Capture the cell that displays the provided text and extract its (x, y) central coordinate. 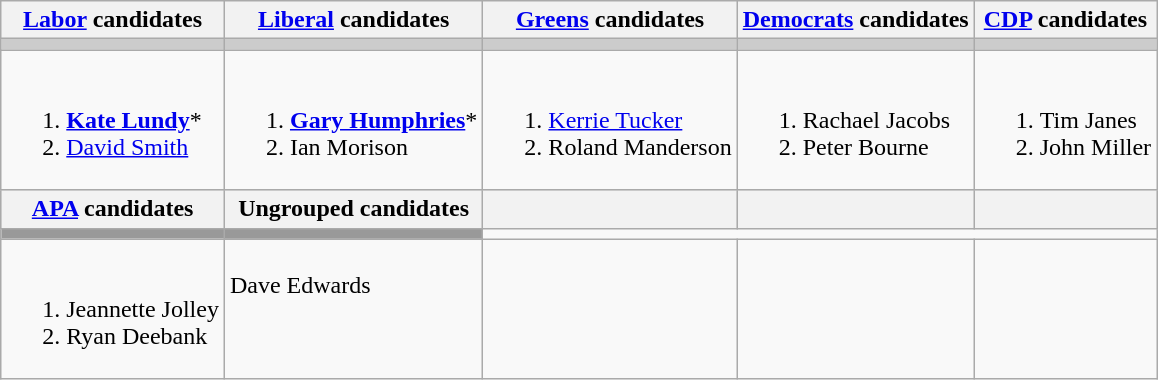
Liberal candidates (353, 20)
Democrats candidates (856, 20)
Labor candidates (113, 20)
APA candidates (113, 209)
Gary Humphries*Ian Morison (353, 120)
Dave Edwards (353, 309)
Kate Lundy*David Smith (113, 120)
Greens candidates (610, 20)
Rachael JacobsPeter Bourne (856, 120)
Kerrie TuckerRoland Manderson (610, 120)
Ungrouped candidates (353, 209)
Tim JanesJohn Miller (1065, 120)
Jeannette JolleyRyan Deebank (113, 309)
CDP candidates (1065, 20)
